Output the [X, Y] coordinate of the center of the cell containing the given text.  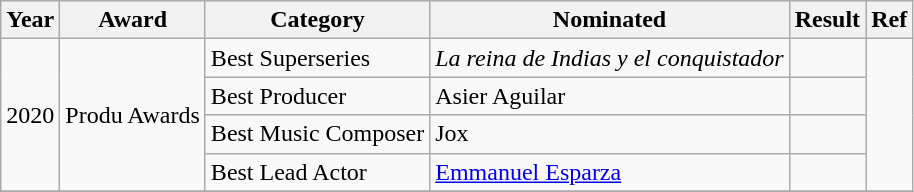
2020 [30, 115]
Award [133, 20]
Asier Aguilar [610, 96]
Best Lead Actor [317, 172]
Best Producer [317, 96]
Result [827, 20]
Nominated [610, 20]
Produ Awards [133, 115]
Best Superseries [317, 58]
Year [30, 20]
Ref [890, 20]
Best Music Composer [317, 134]
Emmanuel Esparza [610, 172]
Category [317, 20]
La reina de Indias y el conquistador [610, 58]
Jox [610, 134]
